Return [X, Y] of the center of cell containing provided text 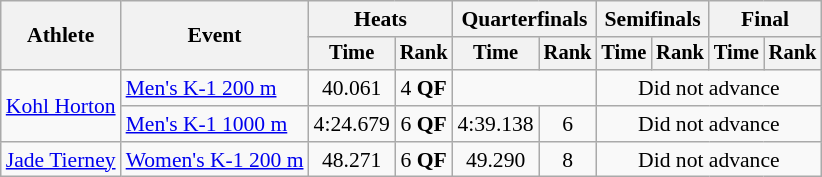
4:39.138 [495, 124]
Semifinals [652, 19]
6 QF [424, 124]
Kohl Horton [61, 106]
Quarterfinals [524, 19]
4:24.679 [352, 124]
Final [765, 19]
Event [215, 36]
40.061 [352, 88]
4 QF [424, 88]
Heats [381, 19]
Men's K-1 200 m [215, 88]
Men's K-1 1000 m [215, 124]
Athlete [61, 36]
6 [568, 124]
